For the text-containing cell, return its midpoint in (X, Y) coordinate format. 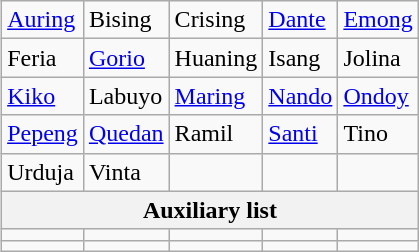
Emong (378, 20)
Feria (43, 58)
Ramil (216, 134)
Jolina (378, 58)
Dante (300, 20)
Maring (216, 96)
Ondoy (378, 96)
Pepeng (43, 134)
Quedan (126, 134)
Santi (300, 134)
Auxiliary list (210, 210)
Huaning (216, 58)
Nando (300, 96)
Vinta (126, 172)
Labuyo (126, 96)
Isang (300, 58)
Bising (126, 20)
Tino (378, 134)
Kiko (43, 96)
Crising (216, 20)
Auring (43, 20)
Gorio (126, 58)
Urduja (43, 172)
